Detect which cell encompasses the target text, then output its [X, Y] center coordinate. 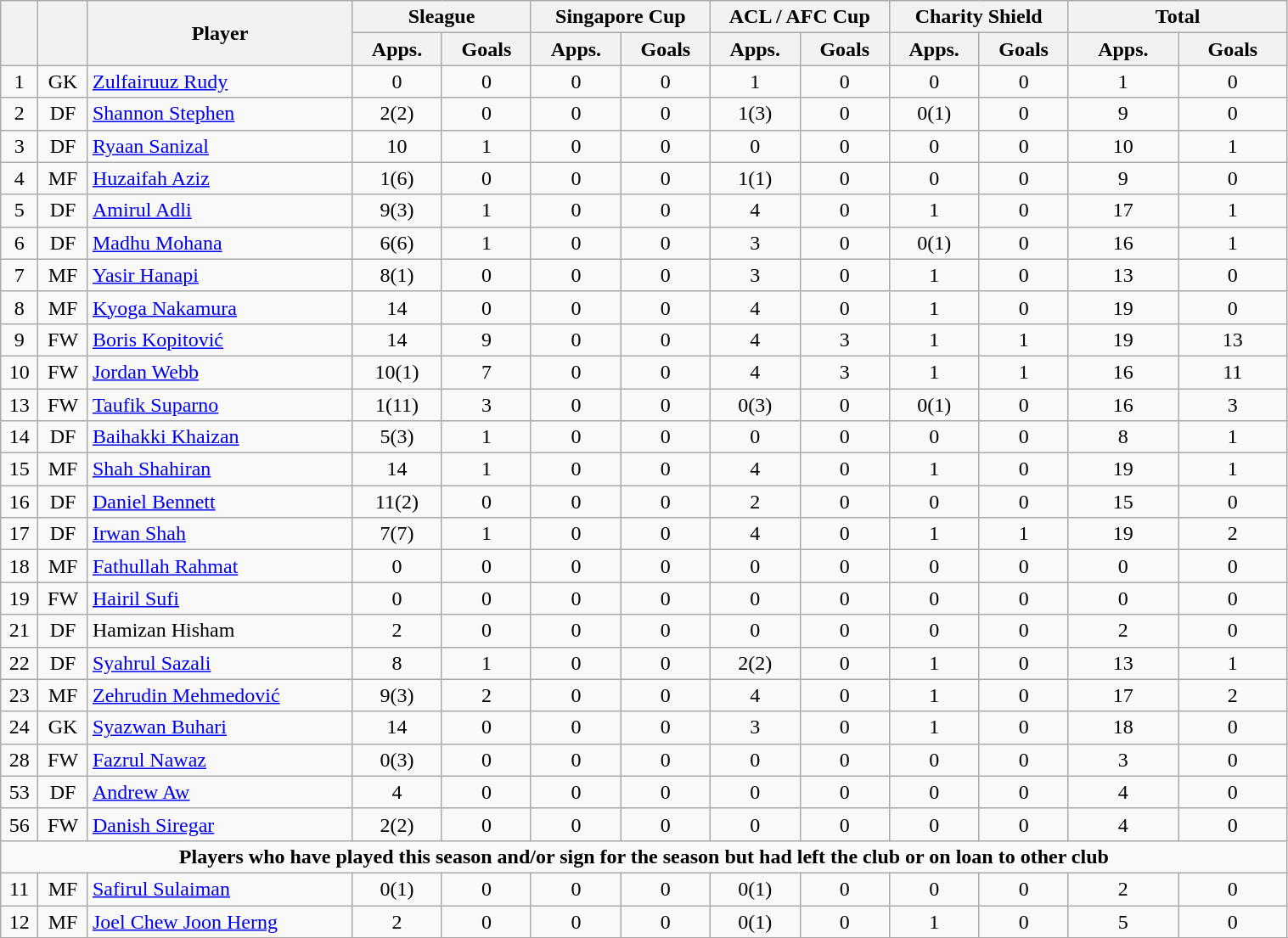
Charity Shield [978, 17]
Zehrudin Mehmedović [219, 695]
6 [20, 243]
Syazwan Buhari [219, 727]
Andrew Aw [219, 792]
Daniel Bennett [219, 502]
Amirul Adli [219, 211]
Yasir Hanapi [219, 275]
56 [20, 824]
Taufik Suparno [219, 405]
7(7) [397, 534]
1(1) [755, 178]
6(6) [397, 243]
Jordan Webb [219, 372]
Zulfairuuz Rudy [219, 81]
Ryaan Sanizal [219, 146]
10(1) [397, 372]
11(2) [397, 502]
Madhu Mohana [219, 243]
8(1) [397, 275]
Huzaifah Aziz [219, 178]
Players who have played this season and/or sign for the season but had left the club or on loan to other club [644, 857]
1(11) [397, 405]
28 [20, 760]
Danish Siregar [219, 824]
Hamizan Hisham [219, 631]
21 [20, 631]
Fathullah Rahmat [219, 566]
53 [20, 792]
Singapore Cup [620, 17]
1(6) [397, 178]
1(3) [755, 114]
Kyoga Nakamura [219, 307]
ACL / AFC Cup [800, 17]
24 [20, 727]
Total [1178, 17]
Fazrul Nawaz [219, 760]
22 [20, 663]
23 [20, 695]
Baihakki Khaizan [219, 437]
Safirul Sulaiman [219, 889]
Boris Kopitović [219, 340]
Joel Chew Joon Herng [219, 921]
Shah Shahiran [219, 469]
Irwan Shah [219, 534]
Shannon Stephen [219, 114]
Sleague [442, 17]
12 [20, 921]
Syahrul Sazali [219, 663]
Player [219, 33]
5(3) [397, 437]
Hairil Sufi [219, 598]
